Determine the (X, Y) coordinate at the center of the cell enclosing the given text.  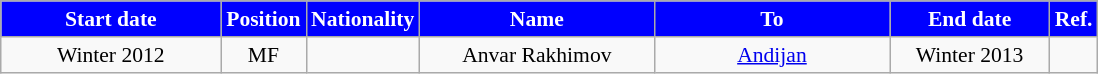
Ref. (1074, 19)
Name (536, 19)
To (772, 19)
Position (264, 19)
Anvar Rakhimov (536, 55)
Winter 2013 (970, 55)
End date (970, 19)
Andijan (772, 55)
Start date (111, 19)
Winter 2012 (111, 55)
MF (264, 55)
Nationality (362, 19)
